Detect which cell encompasses the target text, then output its (X, Y) center coordinate. 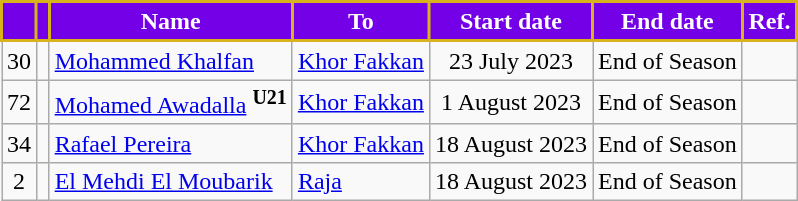
23 July 2023 (510, 60)
Start date (510, 22)
2 (20, 181)
72 (20, 102)
Name (170, 22)
Ref. (770, 22)
Raja (360, 181)
30 (20, 60)
1 August 2023 (510, 102)
El Mehdi El Moubarik (170, 181)
Mohammed Khalfan (170, 60)
End date (667, 22)
Mohamed Awadalla U21 (170, 102)
Rafael Pereira (170, 143)
34 (20, 143)
To (360, 22)
